Find where the given text appears and provide that cell's center as (X, Y) coordinate. 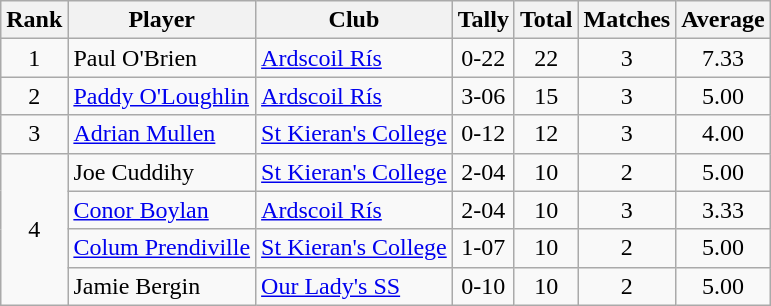
Player (162, 20)
Total (546, 20)
1 (34, 58)
Tally (483, 20)
Our Lady's SS (354, 286)
Club (354, 20)
Matches (627, 20)
Conor Boylan (162, 210)
1-07 (483, 248)
0-10 (483, 286)
4.00 (724, 134)
12 (546, 134)
15 (546, 96)
Jamie Bergin (162, 286)
Paddy O'Loughlin (162, 96)
Joe Cuddihy (162, 172)
3.33 (724, 210)
7.33 (724, 58)
0-22 (483, 58)
Average (724, 20)
Adrian Mullen (162, 134)
Rank (34, 20)
3-06 (483, 96)
Colum Prendiville (162, 248)
Paul O'Brien (162, 58)
4 (34, 229)
22 (546, 58)
0-12 (483, 134)
